Pinpoint the cell where the given text exists, returning its (x, y) midpoint coordinate. 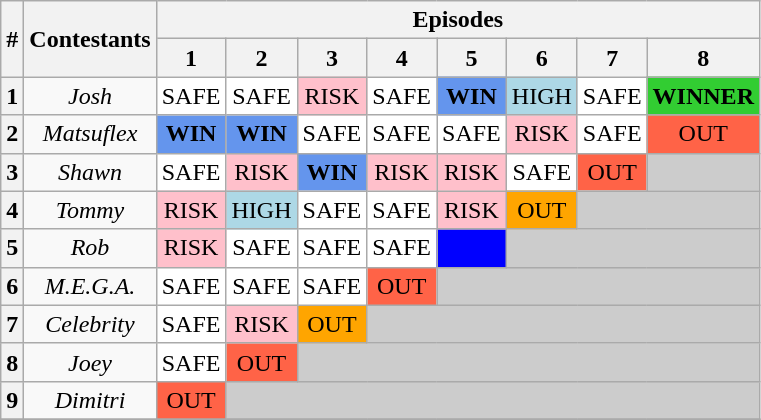
Contestants (90, 39)
9 (12, 400)
Joey (90, 362)
Episodes (458, 20)
Celebrity (90, 324)
M.E.G.A. (90, 286)
Josh (90, 96)
Shawn (90, 172)
Tommy (90, 210)
Rob (90, 248)
# (12, 39)
Dimitri (90, 400)
Matsuflex (90, 134)
WINNER (703, 96)
